Provide the [X, Y] coordinate of the cell's center where the given text is located.  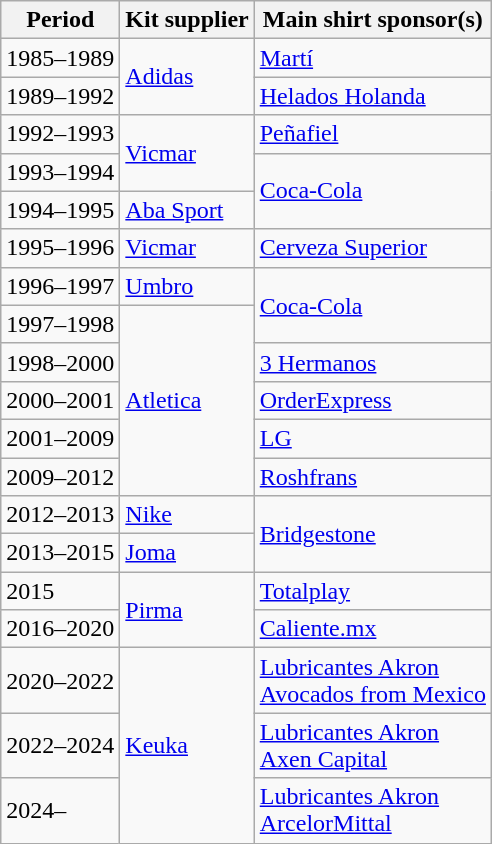
Atletica [187, 400]
Pirma [187, 610]
Martí [372, 58]
Kit supplier [187, 20]
2024– [60, 810]
2009–2012 [60, 477]
1998–2000 [60, 362]
Aba Sport [187, 210]
2020–2022 [60, 680]
OrderExpress [372, 400]
Helados Holanda [372, 96]
1993–1994 [60, 172]
1994–1995 [60, 210]
Main shirt sponsor(s) [372, 20]
Lubricantes Akron Axen Capital [372, 746]
Bridgestone [372, 534]
Totalplay [372, 591]
2013–2015 [60, 553]
1995–1996 [60, 248]
Cerveza Superior [372, 248]
1996–1997 [60, 286]
1989–1992 [60, 96]
Caliente.mx [372, 629]
1992–1993 [60, 134]
1997–1998 [60, 324]
Joma [187, 553]
2012–2013 [60, 515]
Peñafiel [372, 134]
2022–2024 [60, 746]
2001–2009 [60, 438]
Adidas [187, 77]
Umbro [187, 286]
2015 [60, 591]
Lubricantes Akron ArcelorMittal [372, 810]
2000–2001 [60, 400]
LG [372, 438]
2016–2020 [60, 629]
Nike [187, 515]
1985–1989 [60, 58]
Lubricantes Akron Avocados from Mexico [372, 680]
3 Hermanos [372, 362]
Period [60, 20]
Keuka [187, 746]
Roshfrans [372, 477]
